Return the [x, y] coordinate for the center point of the cell that contains the specified text.  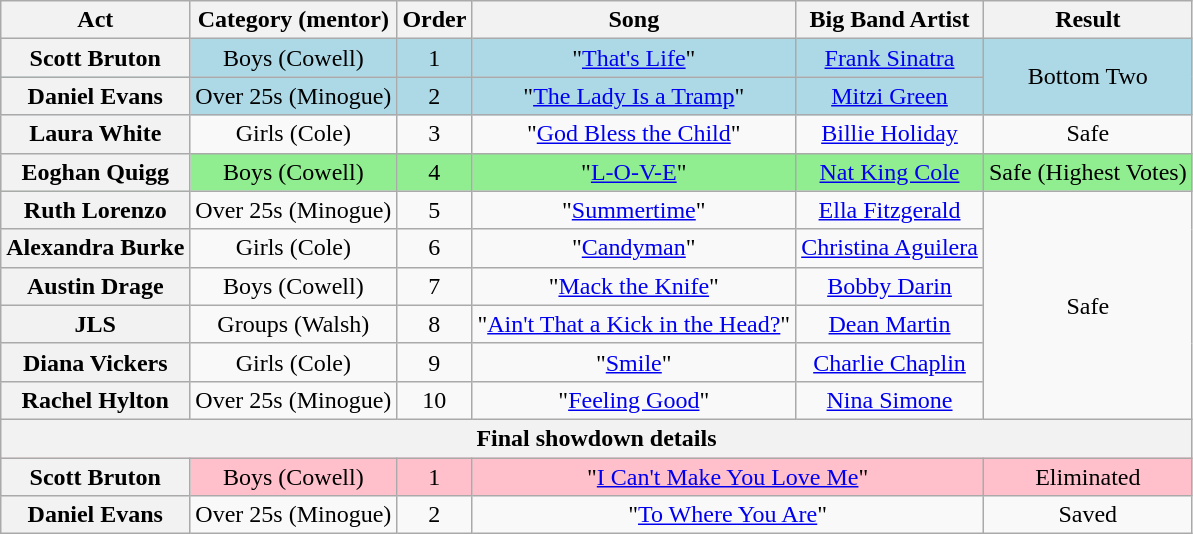
"Summertime" [634, 210]
Groups (Walsh) [294, 324]
Charlie Chaplin [890, 362]
Diana Vickers [96, 362]
3 [434, 134]
"That's Life" [634, 58]
Bottom Two [1088, 77]
Result [1088, 20]
"Mack the Knife" [634, 286]
Final showdown details [596, 438]
Billie Holiday [890, 134]
"To Where You Are" [728, 515]
Alexandra Burke [96, 248]
Eoghan Quigg [96, 172]
Saved [1088, 515]
Act [96, 20]
Austin Drage [96, 286]
"The Lady Is a Tramp" [634, 96]
"Smile" [634, 362]
Rachel Hylton [96, 400]
Big Band Artist [890, 20]
7 [434, 286]
Mitzi Green [890, 96]
Frank Sinatra [890, 58]
Dean Martin [890, 324]
4 [434, 172]
8 [434, 324]
10 [434, 400]
Ella Fitzgerald [890, 210]
Nina Simone [890, 400]
"Ain't That a Kick in the Head?" [634, 324]
"I Can't Make You Love Me" [728, 477]
Nat King Cole [890, 172]
JLS [96, 324]
Laura White [96, 134]
9 [434, 362]
Eliminated [1088, 477]
Safe (Highest Votes) [1088, 172]
"Feeling Good" [634, 400]
Song [634, 20]
Category (mentor) [294, 20]
Ruth Lorenzo [96, 210]
"God Bless the Child" [634, 134]
Bobby Darin [890, 286]
5 [434, 210]
Order [434, 20]
"Candyman" [634, 248]
6 [434, 248]
"L-O-V-E" [634, 172]
Christina Aguilera [890, 248]
